Return [x, y] of the center of cell containing provided text 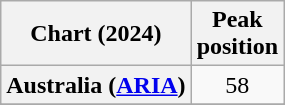
Chart (2024) [96, 34]
Peakposition [237, 34]
Australia (ARIA) [96, 85]
58 [237, 85]
